Find where the given text appears and provide that cell's center as [x, y] coordinate. 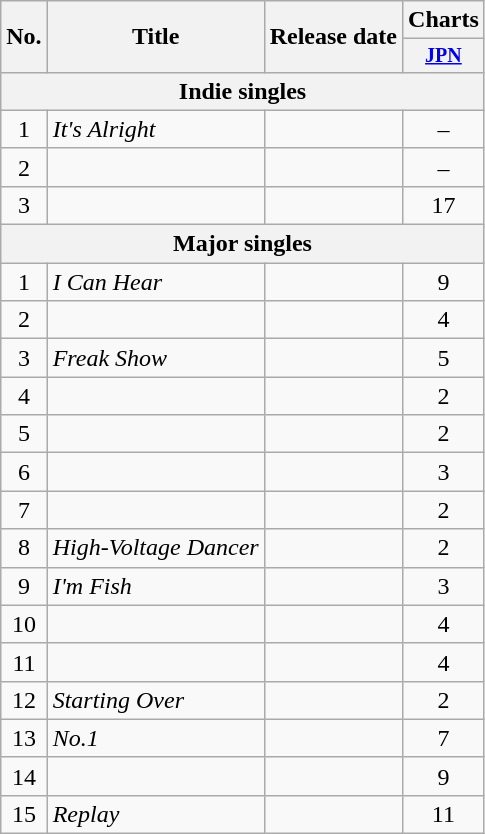
12 [24, 700]
Replay [156, 814]
8 [24, 548]
6 [24, 472]
15 [24, 814]
No. [24, 37]
Indie singles [243, 91]
13 [24, 738]
10 [24, 624]
JPN [444, 56]
High-Voltage Dancer [156, 548]
Title [156, 37]
Charts [444, 20]
Major singles [243, 244]
Freak Show [156, 358]
14 [24, 776]
17 [444, 205]
Release date [333, 37]
No.1 [156, 738]
Starting Over [156, 700]
It's Alright [156, 129]
I Can Hear [156, 282]
I'm Fish [156, 586]
